Extract the (x, y) coordinate from the center of the cell holding the provided text.  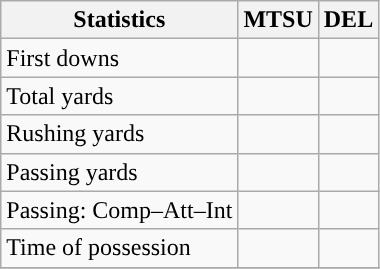
Total yards (120, 96)
MTSU (278, 20)
DEL (348, 20)
Rushing yards (120, 134)
Passing yards (120, 172)
Statistics (120, 20)
First downs (120, 58)
Passing: Comp–Att–Int (120, 210)
Time of possession (120, 248)
